Search for the cell housing the specified text and yield its [x, y] center coordinate. 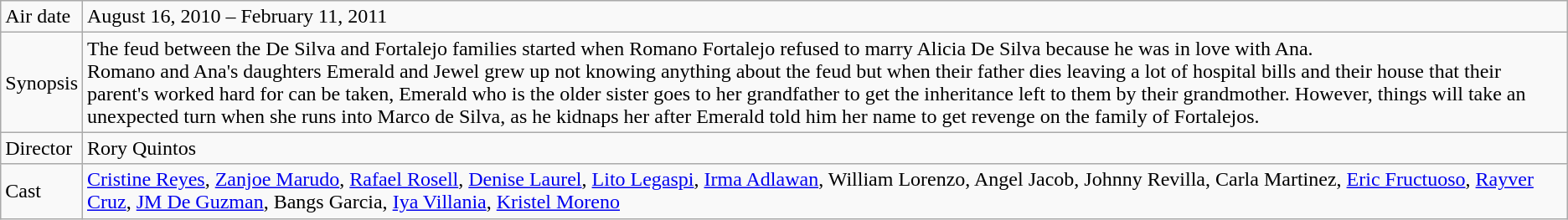
Synopsis [42, 82]
Cast [42, 191]
Air date [42, 17]
August 16, 2010 – February 11, 2011 [826, 17]
Director [42, 148]
Rory Quintos [826, 148]
